Return [X, Y] of the center of cell containing provided text 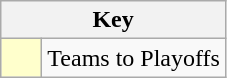
Teams to Playoffs [134, 58]
Key [114, 20]
